Detect which cell encompasses the target text, then output its (X, Y) center coordinate. 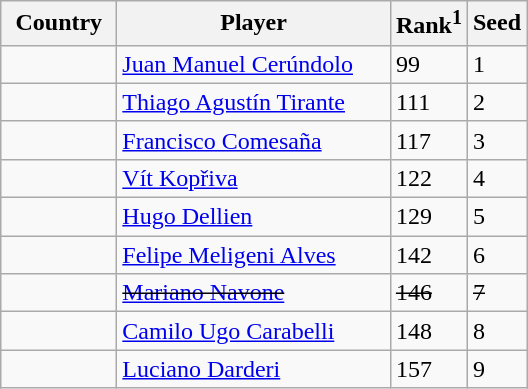
Seed (496, 24)
Felipe Meligeni Alves (254, 255)
Camilo Ugo Carabelli (254, 331)
Hugo Dellien (254, 217)
111 (428, 102)
129 (428, 217)
9 (496, 369)
3 (496, 140)
142 (428, 255)
2 (496, 102)
117 (428, 140)
99 (428, 64)
Vít Kopřiva (254, 178)
8 (496, 331)
5 (496, 217)
1 (496, 64)
Rank1 (428, 24)
Luciano Darderi (254, 369)
Mariano Navone (254, 293)
Thiago Agustín Tirante (254, 102)
Francisco Comesaña (254, 140)
146 (428, 293)
Player (254, 24)
6 (496, 255)
157 (428, 369)
Country (59, 24)
Juan Manuel Cerúndolo (254, 64)
4 (496, 178)
7 (496, 293)
122 (428, 178)
148 (428, 331)
